Return [X, Y] of the center of cell containing provided text 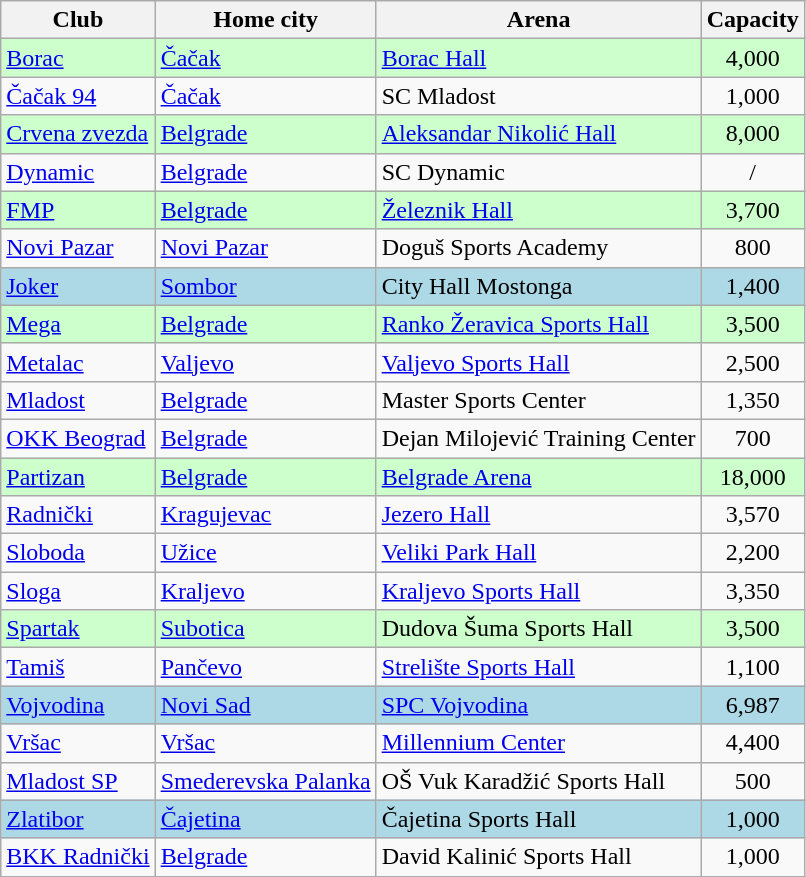
Strelište Sports Hall [538, 667]
SPC Vojvodina [538, 705]
Doguš Sports Academy [538, 248]
Dudova Šuma Sports Hall [538, 629]
Dynamic [78, 172]
Tamiš [78, 667]
Joker [78, 286]
Čajetina [266, 819]
Užice [266, 553]
OŠ Vuk Karadžić Sports Hall [538, 781]
Millennium Center [538, 743]
1,100 [752, 667]
Kragujevac [266, 515]
Zlatibor [78, 819]
OKK Beograd [78, 438]
Borac [78, 58]
Arena [538, 20]
Veliki Park Hall [538, 553]
3,700 [752, 210]
David Kalinić Sports Hall [538, 857]
3,350 [752, 591]
Jezero Hall [538, 515]
Čačak 94 [78, 96]
Home city [266, 20]
SC Mladost [538, 96]
Crvena zvezda [78, 134]
18,000 [752, 477]
8,000 [752, 134]
700 [752, 438]
/ [752, 172]
Valjevo [266, 362]
Valjevo Sports Hall [538, 362]
Pančevo [266, 667]
Capacity [752, 20]
Čajetina Sports Hall [538, 819]
Aleksandar Nikolić Hall [538, 134]
Mega [78, 324]
Vojvodina [78, 705]
Partizan [78, 477]
Dejan Milojević Training Center [538, 438]
Borac Hall [538, 58]
Club [78, 20]
1,400 [752, 286]
FMP [78, 210]
2,200 [752, 553]
Sloga [78, 591]
Metalac [78, 362]
Sloboda [78, 553]
Belgrade Arena [538, 477]
2,500 [752, 362]
Smederevska Palanka [266, 781]
Radnički [78, 515]
Mladost SP [78, 781]
500 [752, 781]
Ranko Žeravica Sports Hall [538, 324]
SC Dynamic [538, 172]
Železnik Hall [538, 210]
800 [752, 248]
BKK Radnički [78, 857]
4,400 [752, 743]
Kraljevo Sports Hall [538, 591]
Master Sports Center [538, 400]
Subotica [266, 629]
City Hall Mostonga [538, 286]
Mladost [78, 400]
3,570 [752, 515]
Spartak [78, 629]
Sombor [266, 286]
6,987 [752, 705]
1,350 [752, 400]
Kraljevo [266, 591]
Novi Sad [266, 705]
4,000 [752, 58]
